Return [x, y] of the center of cell containing provided text 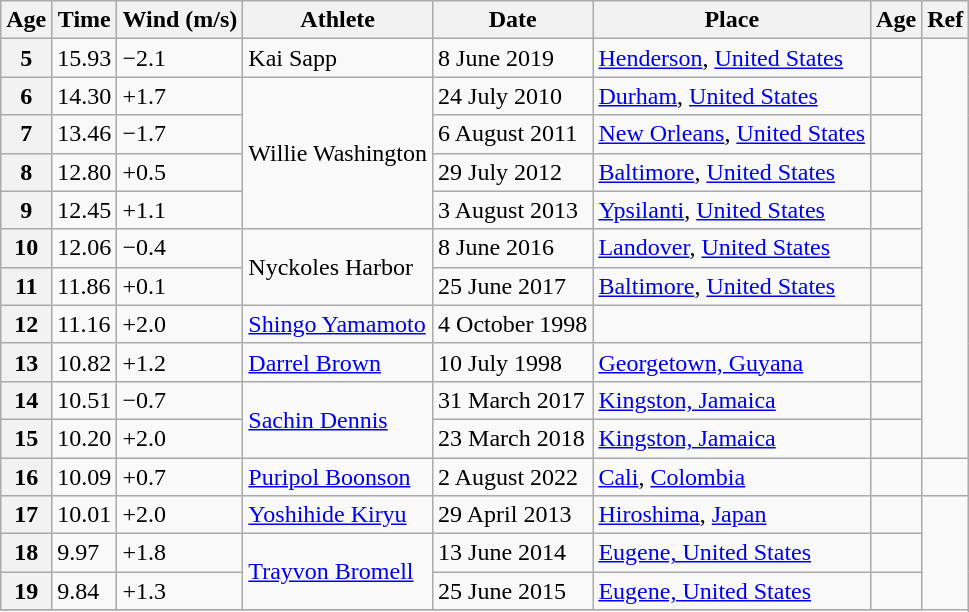
14 [26, 400]
19 [26, 591]
25 June 2015 [513, 591]
Nyckoles Harbor [338, 267]
10.20 [84, 438]
4 October 1998 [513, 324]
+0.1 [180, 286]
5 [26, 58]
14.30 [84, 96]
−1.7 [180, 134]
11.86 [84, 286]
Puripol Boonson [338, 477]
Wind (m/s) [180, 20]
Kai Sapp [338, 58]
+0.5 [180, 172]
11 [26, 286]
Darrel Brown [338, 362]
10.51 [84, 400]
8 [26, 172]
9 [26, 210]
Date [513, 20]
Durham, United States [732, 96]
8 June 2019 [513, 58]
Cali, Colombia [732, 477]
Place [732, 20]
3 August 2013 [513, 210]
−0.4 [180, 248]
15.93 [84, 58]
10 July 1998 [513, 362]
13 [26, 362]
Athlete [338, 20]
10.82 [84, 362]
−2.1 [180, 58]
Shingo Yamamoto [338, 324]
16 [26, 477]
18 [26, 553]
2 August 2022 [513, 477]
7 [26, 134]
11.16 [84, 324]
17 [26, 515]
15 [26, 438]
Time [84, 20]
Yoshihide Kiryu [338, 515]
+1.3 [180, 591]
+0.7 [180, 477]
29 July 2012 [513, 172]
+1.8 [180, 553]
Ypsilanti, United States [732, 210]
Landover, United States [732, 248]
Ref [946, 20]
10.01 [84, 515]
13.46 [84, 134]
13 June 2014 [513, 553]
29 April 2013 [513, 515]
Sachin Dennis [338, 419]
31 March 2017 [513, 400]
10 [26, 248]
Georgetown, Guyana [732, 362]
25 June 2017 [513, 286]
9.84 [84, 591]
New Orleans, United States [732, 134]
12 [26, 324]
+1.1 [180, 210]
Willie Washington [338, 153]
23 March 2018 [513, 438]
24 July 2010 [513, 96]
12.45 [84, 210]
Trayvon Bromell [338, 572]
6 [26, 96]
12.06 [84, 248]
12.80 [84, 172]
9.97 [84, 553]
10.09 [84, 477]
8 June 2016 [513, 248]
+1.2 [180, 362]
Hiroshima, Japan [732, 515]
6 August 2011 [513, 134]
−0.7 [180, 400]
Henderson, United States [732, 58]
+1.7 [180, 96]
